Return the [X, Y] coordinate for the center point of the cell that contains the specified text.  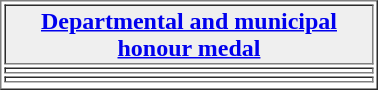
Departmental and municipal honour medal [189, 34]
